Return [x, y] of the center of cell containing provided text 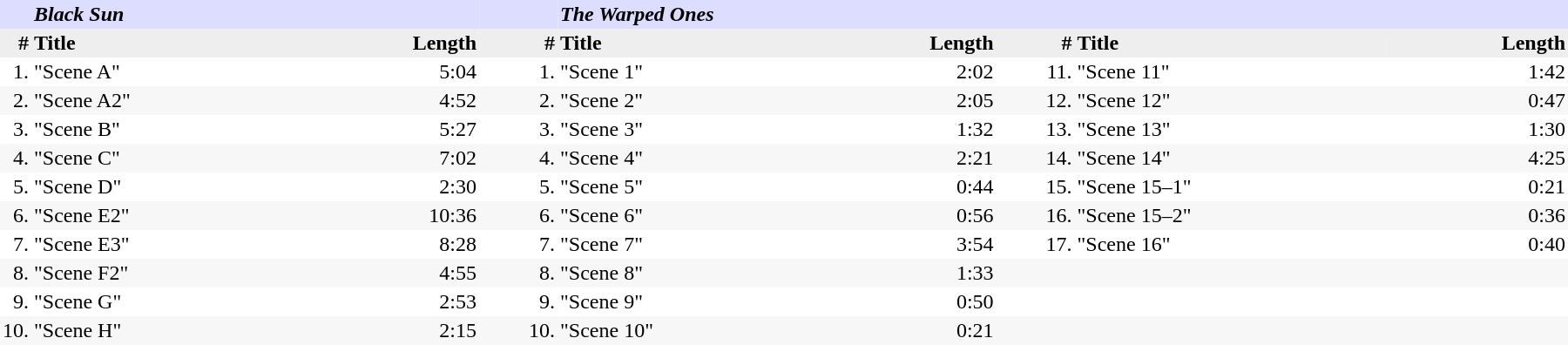
1:32 [906, 129]
11. [1036, 71]
"Scene F2" [165, 274]
10:36 [389, 216]
"Scene 4" [686, 159]
1:30 [1477, 129]
"Scene H" [165, 331]
0:47 [1477, 101]
"Scene 2" [686, 101]
15. [1036, 186]
"Scene 16" [1232, 244]
0:36 [1477, 216]
0:44 [906, 186]
Black Sun [255, 14]
5:04 [389, 71]
2:53 [389, 301]
"Scene C" [165, 159]
4:52 [389, 101]
2:02 [906, 71]
"Scene 9" [686, 301]
"Scene 8" [686, 274]
"Scene 1" [686, 71]
4:25 [1477, 159]
5:27 [389, 129]
17. [1036, 244]
1:42 [1477, 71]
16. [1036, 216]
2:21 [906, 159]
"Scene 15–2" [1232, 216]
"Scene 14" [1232, 159]
2:05 [906, 101]
2:15 [389, 331]
1:33 [906, 274]
"Scene 10" [686, 331]
"Scene E3" [165, 244]
"Scene A" [165, 71]
"Scene 5" [686, 186]
14. [1036, 159]
The Warped Ones [1063, 14]
"Scene 12" [1232, 101]
"Scene 11" [1232, 71]
4:55 [389, 274]
"Scene 15–1" [1232, 186]
3:54 [906, 244]
"Scene 13" [1232, 129]
"Scene 3" [686, 129]
"Scene B" [165, 129]
2:30 [389, 186]
8:28 [389, 244]
7:02 [389, 159]
0:40 [1477, 244]
"Scene A2" [165, 101]
"Scene 6" [686, 216]
0:56 [906, 216]
"Scene G" [165, 301]
"Scene D" [165, 186]
"Scene E2" [165, 216]
13. [1036, 129]
"Scene 7" [686, 244]
0:50 [906, 301]
12. [1036, 101]
